Output the [X, Y] coordinate of the center of the cell containing the given text.  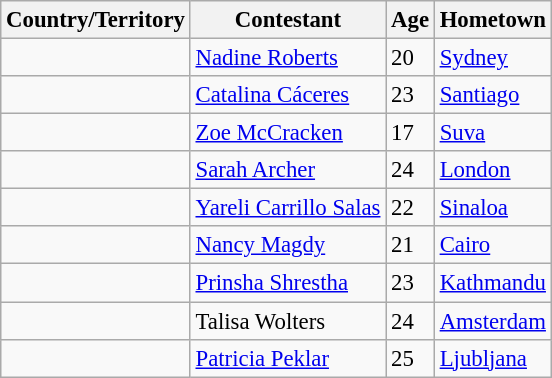
Nancy Magdy [288, 245]
Amsterdam [492, 321]
Talisa Wolters [288, 321]
Suva [492, 133]
Santiago [492, 95]
Ljubljana [492, 358]
22 [410, 208]
Hometown [492, 20]
London [492, 170]
Country/Territory [96, 20]
25 [410, 358]
20 [410, 58]
Nadine Roberts [288, 58]
Yareli Carrillo Salas [288, 208]
Patricia Peklar [288, 358]
Sarah Archer [288, 170]
Sydney [492, 58]
Cairo [492, 245]
17 [410, 133]
Prinsha Shrestha [288, 283]
Contestant [288, 20]
Zoe McCracken [288, 133]
21 [410, 245]
Kathmandu [492, 283]
Age [410, 20]
Catalina Cáceres [288, 95]
Sinaloa [492, 208]
